From the cell containing the given text, extract its center point as (X, Y) coordinate. 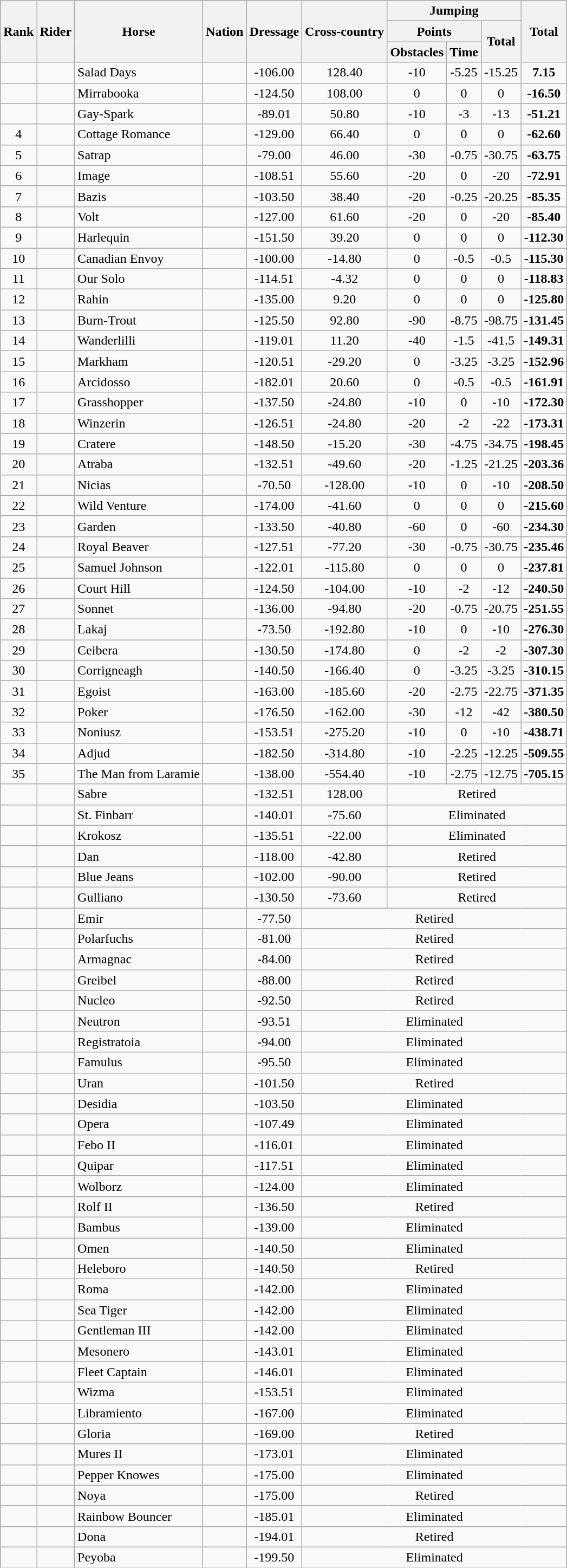
Wild Venture (139, 506)
Cratere (139, 444)
17 (18, 403)
-42.80 (344, 856)
Dressage (274, 31)
7.15 (544, 73)
Mures II (139, 1454)
-89.01 (274, 114)
-95.50 (274, 1062)
Garden (139, 526)
-2.25 (464, 753)
-125.80 (544, 300)
Mesonero (139, 1351)
-41.5 (501, 341)
-21.25 (501, 464)
Bazis (139, 196)
Krokosz (139, 835)
-108.51 (274, 176)
-139.00 (274, 1227)
-127.51 (274, 547)
Fleet Captain (139, 1372)
Rainbow Bouncer (139, 1516)
-106.00 (274, 73)
33 (18, 733)
Sonnet (139, 609)
-112.30 (544, 237)
50.80 (344, 114)
-98.75 (501, 320)
-4.75 (464, 444)
Poker (139, 712)
Rider (56, 31)
Blue Jeans (139, 877)
Harlequin (139, 237)
-307.30 (544, 650)
Rolf II (139, 1207)
-136.50 (274, 1207)
Febo II (139, 1145)
-127.00 (274, 217)
Samuel Johnson (139, 567)
21 (18, 485)
Emir (139, 918)
-79.00 (274, 155)
Noniusz (139, 733)
Atraba (139, 464)
Neutron (139, 1021)
-90.00 (344, 877)
-102.00 (274, 877)
-90 (417, 320)
-22 (501, 423)
Roma (139, 1290)
61.60 (344, 217)
-94.80 (344, 609)
-166.40 (344, 671)
-15.20 (344, 444)
-3 (464, 114)
29 (18, 650)
Rank (18, 31)
16 (18, 382)
-118.83 (544, 279)
-174.00 (274, 506)
Gentleman III (139, 1331)
-20.25 (501, 196)
-42 (501, 712)
-173.01 (274, 1454)
-203.36 (544, 464)
-438.71 (544, 733)
-115.80 (344, 567)
20 (18, 464)
-101.50 (274, 1083)
-173.31 (544, 423)
Jumping (454, 11)
25 (18, 567)
Sabre (139, 794)
Mirrabooka (139, 93)
-199.50 (274, 1557)
Adjud (139, 753)
-34.75 (501, 444)
-41.60 (344, 506)
-120.51 (274, 361)
-93.51 (274, 1021)
-275.20 (344, 733)
Salad Days (139, 73)
-125.50 (274, 320)
92.80 (344, 320)
-0.25 (464, 196)
-114.51 (274, 279)
-12.75 (501, 774)
26 (18, 588)
-251.55 (544, 609)
-40.80 (344, 526)
-1.25 (464, 464)
4 (18, 134)
Quipar (139, 1165)
Cottage Romance (139, 134)
-117.51 (274, 1165)
-169.00 (274, 1434)
Horse (139, 31)
46.00 (344, 155)
-237.81 (544, 567)
-73.50 (274, 630)
-149.31 (544, 341)
-135.51 (274, 835)
-107.49 (274, 1124)
-192.80 (344, 630)
32 (18, 712)
-138.00 (274, 774)
Grasshopper (139, 403)
-128.00 (344, 485)
5 (18, 155)
-509.55 (544, 753)
14 (18, 341)
55.60 (344, 176)
Nucleo (139, 1001)
-234.30 (544, 526)
-185.01 (274, 1516)
-77.20 (344, 547)
Wanderlilli (139, 341)
108.00 (344, 93)
Omen (139, 1248)
Lakaj (139, 630)
-100.00 (274, 258)
-126.51 (274, 423)
-94.00 (274, 1042)
128.00 (344, 794)
Court Hill (139, 588)
9.20 (344, 300)
-182.50 (274, 753)
Heleboro (139, 1269)
-85.40 (544, 217)
-152.96 (544, 361)
-167.00 (274, 1413)
-40 (417, 341)
Peyoba (139, 1557)
Corrigneagh (139, 671)
Pepper Knowes (139, 1475)
-116.01 (274, 1145)
Royal Beaver (139, 547)
Satrap (139, 155)
-174.80 (344, 650)
31 (18, 691)
-129.00 (274, 134)
Points (434, 31)
-151.50 (274, 237)
19 (18, 444)
-77.50 (274, 918)
Armagnac (139, 960)
-115.30 (544, 258)
128.40 (344, 73)
30 (18, 671)
-133.50 (274, 526)
18 (18, 423)
-135.00 (274, 300)
Polarfuchs (139, 939)
-380.50 (544, 712)
11 (18, 279)
Uran (139, 1083)
34 (18, 753)
-172.30 (544, 403)
Dona (139, 1537)
-148.50 (274, 444)
Gulliano (139, 897)
Rahin (139, 300)
38.40 (344, 196)
-72.91 (544, 176)
7 (18, 196)
-143.01 (274, 1351)
-12.25 (501, 753)
-124.00 (274, 1186)
-73.60 (344, 897)
Wolborz (139, 1186)
Time (464, 52)
-85.35 (544, 196)
Obstacles (417, 52)
-162.00 (344, 712)
28 (18, 630)
-29.20 (344, 361)
Volt (139, 217)
-81.00 (274, 939)
Registratoia (139, 1042)
-198.45 (544, 444)
-15.25 (501, 73)
8 (18, 217)
Winzerin (139, 423)
-20.75 (501, 609)
Burn-Trout (139, 320)
-4.32 (344, 279)
15 (18, 361)
-140.01 (274, 815)
-240.50 (544, 588)
-310.15 (544, 671)
-16.50 (544, 93)
-119.01 (274, 341)
-136.00 (274, 609)
-185.60 (344, 691)
Bambus (139, 1227)
Famulus (139, 1062)
Cross-country (344, 31)
13 (18, 320)
Nation (225, 31)
-62.60 (544, 134)
-5.25 (464, 73)
-84.00 (274, 960)
Libramiento (139, 1413)
-63.75 (544, 155)
-104.00 (344, 588)
-88.00 (274, 980)
-705.15 (544, 774)
-371.35 (544, 691)
Gay-Spark (139, 114)
-51.21 (544, 114)
Canadian Envoy (139, 258)
10 (18, 258)
-75.60 (344, 815)
-161.91 (544, 382)
11.20 (344, 341)
Ceibera (139, 650)
-235.46 (544, 547)
-146.01 (274, 1372)
Markham (139, 361)
-13 (501, 114)
The Man from Laramie (139, 774)
39.20 (344, 237)
-215.60 (544, 506)
-182.01 (274, 382)
66.40 (344, 134)
Gloria (139, 1434)
Opera (139, 1124)
-194.01 (274, 1537)
Wizma (139, 1392)
Nicias (139, 485)
-554.40 (344, 774)
-49.60 (344, 464)
9 (18, 237)
-22.75 (501, 691)
-118.00 (274, 856)
-1.5 (464, 341)
Greibel (139, 980)
-176.50 (274, 712)
23 (18, 526)
Dan (139, 856)
-276.30 (544, 630)
-163.00 (274, 691)
-122.01 (274, 567)
27 (18, 609)
20.60 (344, 382)
35 (18, 774)
-14.80 (344, 258)
6 (18, 176)
-131.45 (544, 320)
24 (18, 547)
-92.50 (274, 1001)
-137.50 (274, 403)
12 (18, 300)
Noya (139, 1495)
St. Finbarr (139, 815)
-208.50 (544, 485)
-314.80 (344, 753)
Arcidosso (139, 382)
-22.00 (344, 835)
Our Solo (139, 279)
22 (18, 506)
Sea Tiger (139, 1310)
Egoist (139, 691)
-8.75 (464, 320)
-70.50 (274, 485)
Desidia (139, 1104)
Image (139, 176)
